Locate the cell with the specified text and output its [x, y] center coordinate. 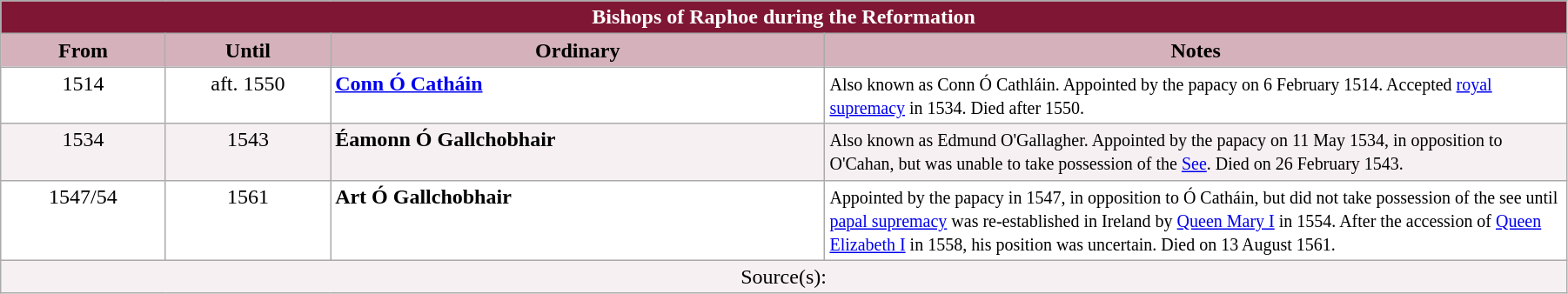
Art Ó Gallchobhair [578, 220]
Conn Ó Catháin [578, 96]
Until [247, 50]
Éamonn Ó Gallchobhair [578, 151]
Also known as Conn Ó Cathláin. Appointed by the papacy on 6 February 1514. Accepted royal supremacy in 1534. Died after 1550. [1196, 96]
1547/54 [84, 220]
aft. 1550 [247, 96]
Ordinary [578, 50]
1543 [247, 151]
Notes [1196, 50]
From [84, 50]
Bishops of Raphoe during the Reformation [784, 17]
1534 [84, 151]
Source(s): [784, 277]
1561 [247, 220]
1514 [84, 96]
